For the text-containing cell, return its midpoint in [X, Y] coordinate format. 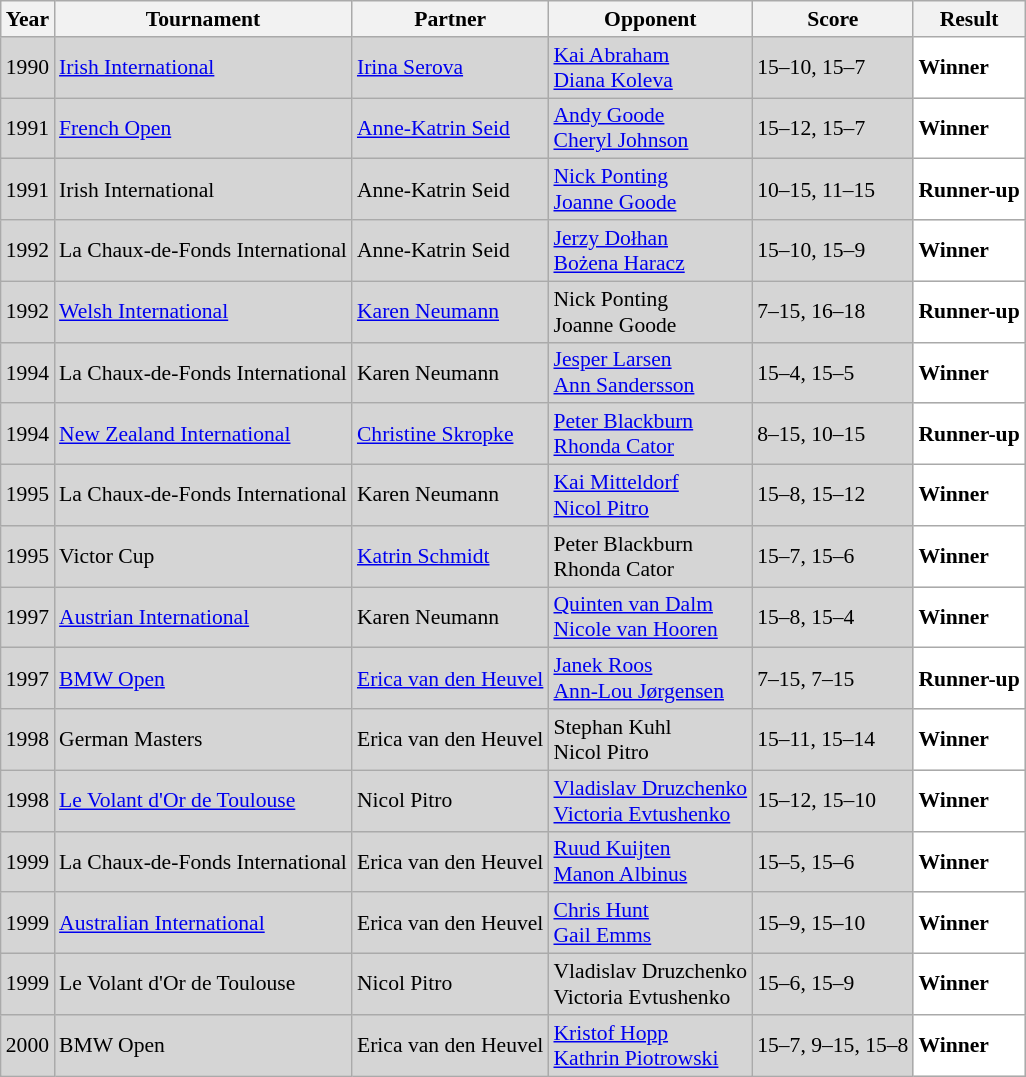
Jesper Larsen Ann Sandersson [650, 372]
Andy Goode Cheryl Johnson [650, 128]
New Zealand International [203, 434]
Christine Skropke [450, 434]
Irina Serova [450, 68]
Austrian International [203, 618]
2000 [28, 1046]
8–15, 10–15 [832, 434]
Score [832, 19]
Welsh International [203, 312]
Kai Mitteldorf Nicol Pitro [650, 496]
15–12, 15–10 [832, 800]
German Masters [203, 740]
7–15, 7–15 [832, 678]
15–10, 15–9 [832, 250]
Kai Abraham Diana Koleva [650, 68]
15–8, 15–12 [832, 496]
10–15, 11–15 [832, 190]
15–7, 9–15, 15–8 [832, 1046]
Stephan Kuhl Nicol Pitro [650, 740]
Opponent [650, 19]
15–11, 15–14 [832, 740]
15–10, 15–7 [832, 68]
Result [968, 19]
Chris Hunt Gail Emms [650, 924]
15–4, 15–5 [832, 372]
15–7, 15–6 [832, 556]
15–6, 15–9 [832, 984]
Janek Roos Ann-Lou Jørgensen [650, 678]
15–8, 15–4 [832, 618]
15–9, 15–10 [832, 924]
Jerzy Dołhan Bożena Haracz [650, 250]
Quinten van Dalm Nicole van Hooren [650, 618]
Year [28, 19]
Tournament [203, 19]
7–15, 16–18 [832, 312]
15–12, 15–7 [832, 128]
Katrin Schmidt [450, 556]
15–5, 15–6 [832, 862]
Victor Cup [203, 556]
French Open [203, 128]
Australian International [203, 924]
Partner [450, 19]
Kristof Hopp Kathrin Piotrowski [650, 1046]
Ruud Kuijten Manon Albinus [650, 862]
1990 [28, 68]
